Search for the cell housing the specified text and yield its [x, y] center coordinate. 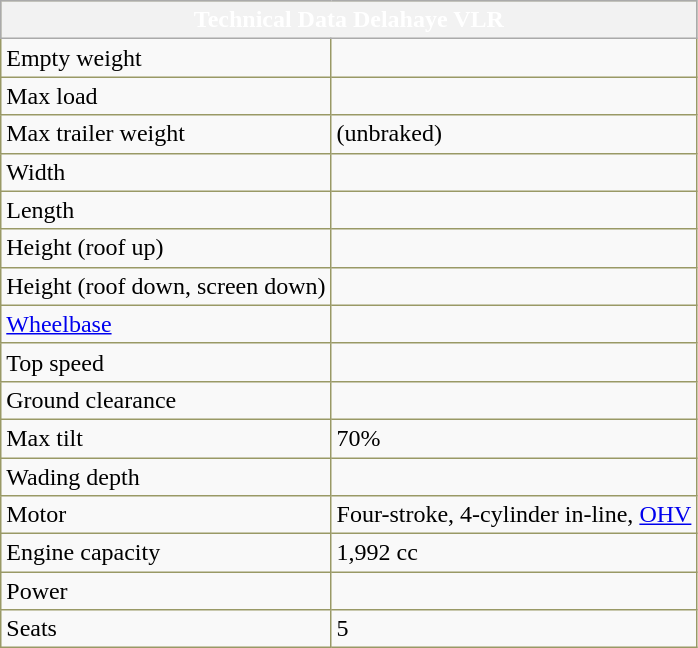
Width [166, 172]
Technical Data Delahaye VLR [349, 20]
Wheelbase [166, 324]
Motor [166, 515]
Height (roof down, screen down) [166, 286]
Wading depth [166, 477]
Empty weight [166, 58]
Engine capacity [166, 553]
1,992 cc [514, 553]
Max trailer weight [166, 134]
Ground clearance [166, 400]
Four-stroke, 4-cylinder in-line, OHV [514, 515]
5 [514, 629]
(unbraked) [514, 134]
Max load [166, 96]
Seats [166, 629]
Length [166, 210]
70% [514, 438]
Power [166, 591]
Height (roof up) [166, 248]
Max tilt [166, 438]
Top speed [166, 362]
